For the text-containing cell, return its midpoint in (X, Y) coordinate format. 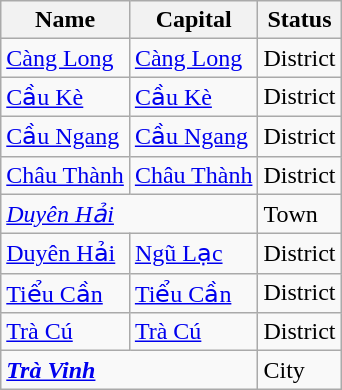
Name (66, 20)
Capital (194, 20)
Trà Vinh (130, 370)
Town (300, 214)
Ngũ Lạc (194, 254)
Status (300, 20)
City (300, 370)
